Capture the cell that displays the provided text and extract its (X, Y) central coordinate. 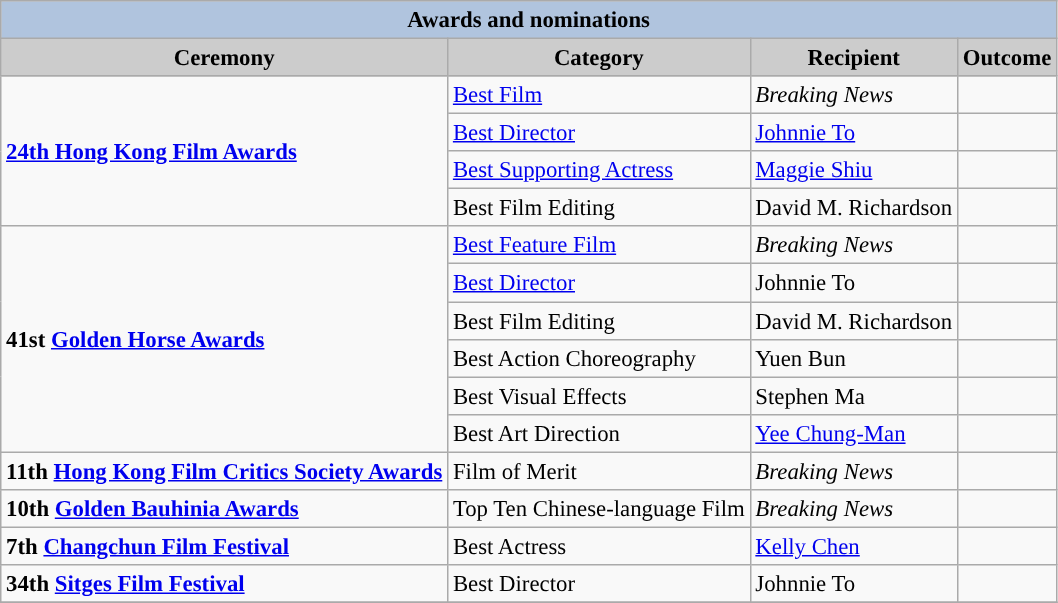
11th Hong Kong Film Critics Society Awards (224, 471)
24th Hong Kong Film Awards (224, 151)
Top Ten Chinese-language Film (599, 509)
Yuen Bun (854, 358)
Recipient (854, 58)
41st Golden Horse Awards (224, 339)
Film of Merit (599, 471)
Best Visual Effects (599, 396)
Category (599, 58)
Stephen Ma (854, 396)
Best Art Direction (599, 433)
Best Feature Film (599, 245)
Best Action Choreography (599, 358)
Maggie Shiu (854, 170)
Best Supporting Actress (599, 170)
Best Actress (599, 546)
34th Sitges Film Festival (224, 584)
7th Changchun Film Festival (224, 546)
Kelly Chen (854, 546)
Yee Chung-Man (854, 433)
Awards and nominations (529, 20)
Ceremony (224, 58)
10th Golden Bauhinia Awards (224, 509)
Outcome (1006, 58)
Best Film (599, 95)
